Return the [x, y] coordinate for the center point of the cell that contains the specified text.  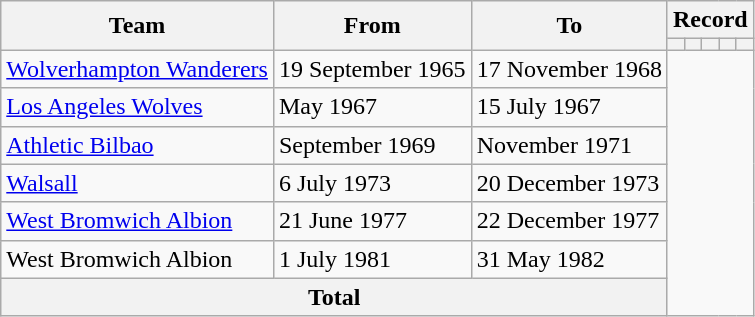
Wolverhampton Wanderers [138, 69]
May 1967 [372, 107]
Athletic Bilbao [138, 145]
6 July 1973 [372, 183]
22 December 1977 [569, 221]
17 November 1968 [569, 69]
19 September 1965 [372, 69]
Walsall [138, 183]
31 May 1982 [569, 259]
Los Angeles Wolves [138, 107]
1 July 1981 [372, 259]
November 1971 [569, 145]
20 December 1973 [569, 183]
15 July 1967 [569, 107]
21 June 1977 [372, 221]
September 1969 [372, 145]
Total [334, 297]
Team [138, 26]
Record [710, 20]
To [569, 26]
From [372, 26]
